Identify which cell holds the provided text, then report its [X, Y] central coordinate. 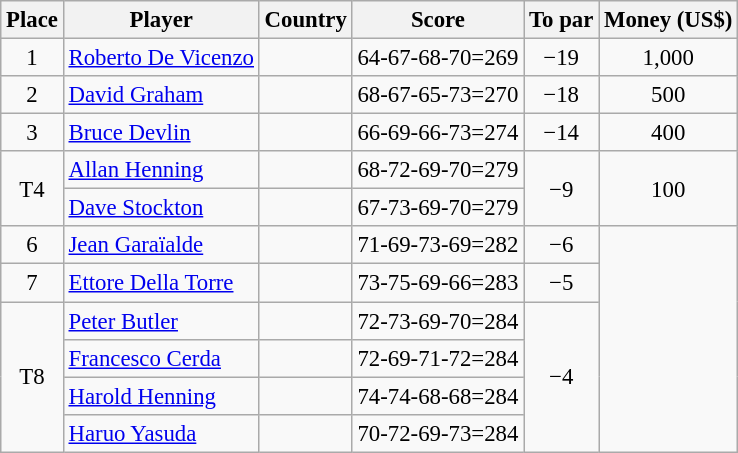
64-67-68-70=269 [438, 58]
Ettore Della Torre [161, 283]
−5 [562, 283]
72-73-69-70=284 [438, 321]
1 [32, 58]
−6 [562, 245]
Peter Butler [161, 321]
Roberto De Vicenzo [161, 58]
3 [32, 133]
7 [32, 283]
72-69-71-72=284 [438, 358]
71-69-73-69=282 [438, 245]
100 [668, 188]
−9 [562, 188]
Harold Henning [161, 396]
T8 [32, 377]
Player [161, 20]
74-74-68-68=284 [438, 396]
T4 [32, 188]
66-69-66-73=274 [438, 133]
To par [562, 20]
1,000 [668, 58]
70-72-69-73=284 [438, 433]
Score [438, 20]
−19 [562, 58]
73-75-69-66=283 [438, 283]
David Graham [161, 95]
−14 [562, 133]
2 [32, 95]
67-73-69-70=279 [438, 208]
Haruo Yasuda [161, 433]
400 [668, 133]
6 [32, 245]
Dave Stockton [161, 208]
Place [32, 20]
68-72-69-70=279 [438, 170]
Country [306, 20]
−4 [562, 377]
Bruce Devlin [161, 133]
Money (US$) [668, 20]
Allan Henning [161, 170]
−18 [562, 95]
Jean Garaïalde [161, 245]
Francesco Cerda [161, 358]
500 [668, 95]
68-67-65-73=270 [438, 95]
